Capture the cell that displays the provided text and extract its (x, y) central coordinate. 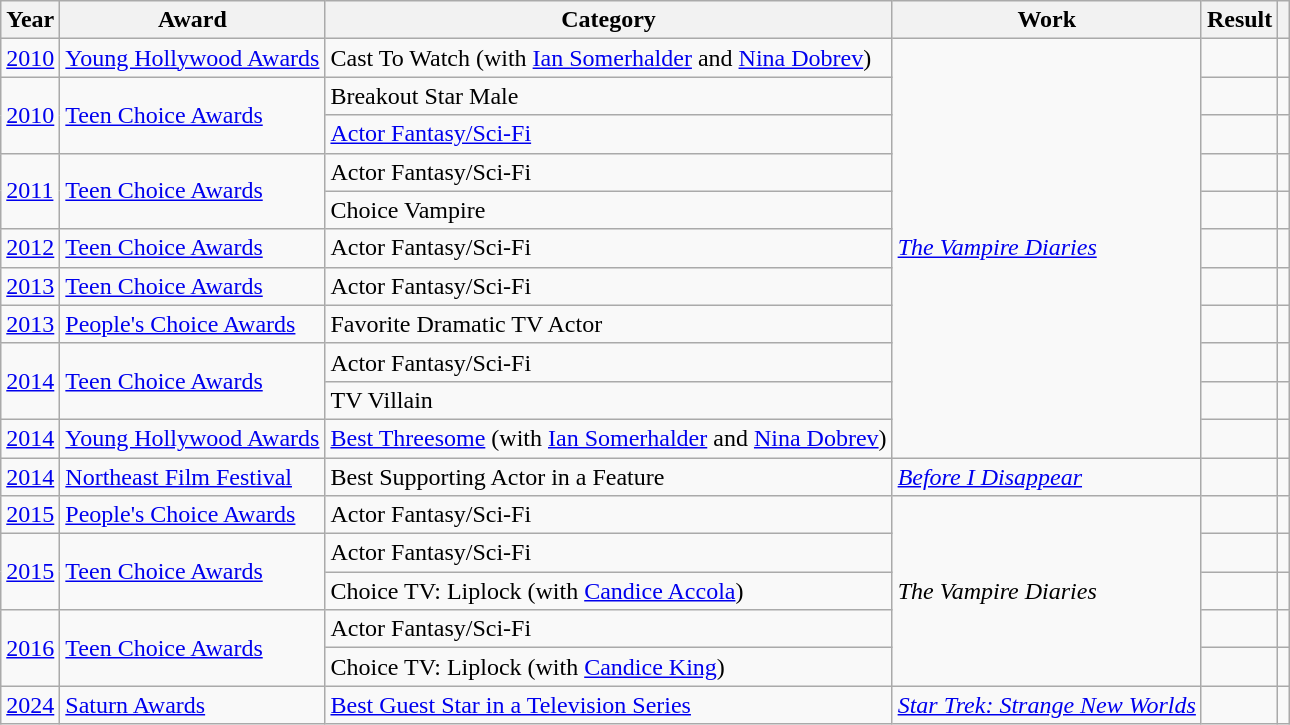
Before I Disappear (1046, 477)
TV Villain (608, 400)
2016 (30, 648)
2012 (30, 248)
Result (1239, 20)
Best Supporting Actor in a Feature (608, 477)
Saturn Awards (192, 705)
Work (1046, 20)
Cast To Watch (with Ian Somerhalder and Nina Dobrev) (608, 58)
Choice Vampire (608, 210)
Breakout Star Male (608, 96)
Choice TV: Liplock (with Candice Accola) (608, 591)
Northeast Film Festival (192, 477)
2011 (30, 191)
Category (608, 20)
Favorite Dramatic TV Actor (608, 324)
Award (192, 20)
Best Threesome (with Ian Somerhalder and Nina Dobrev) (608, 438)
Choice TV: Liplock (with Candice King) (608, 667)
Best Guest Star in a Television Series (608, 705)
Year (30, 20)
Star Trek: Strange New Worlds (1046, 705)
2024 (30, 705)
